Capture the cell that displays the provided text and extract its (x, y) central coordinate. 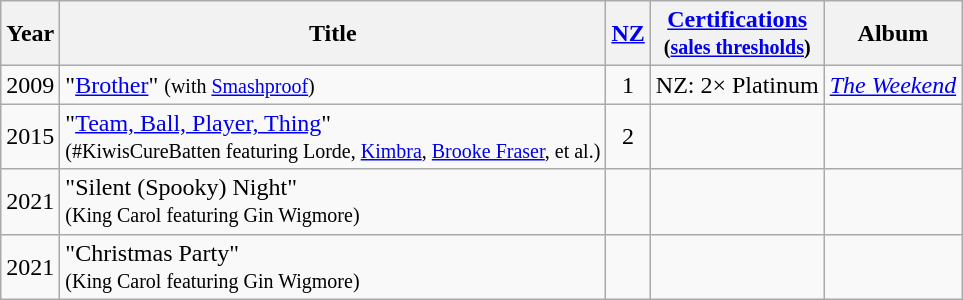
"Brother" (with Smashproof) (333, 85)
Certifications(sales thresholds) (737, 34)
The Weekend (892, 85)
2009 (30, 85)
NZ: 2× Platinum (737, 85)
2015 (30, 136)
Title (333, 34)
"Christmas Party"(King Carol featuring Gin Wigmore) (333, 266)
Album (892, 34)
"Team, Ball, Player, Thing"(#KiwisCureBatten featuring Lorde, Kimbra, Brooke Fraser, et al.) (333, 136)
NZ (628, 34)
Year (30, 34)
"Silent (Spooky) Night"(King Carol featuring Gin Wigmore) (333, 202)
1 (628, 85)
2 (628, 136)
